Return (X, Y) of the center of cell containing provided text 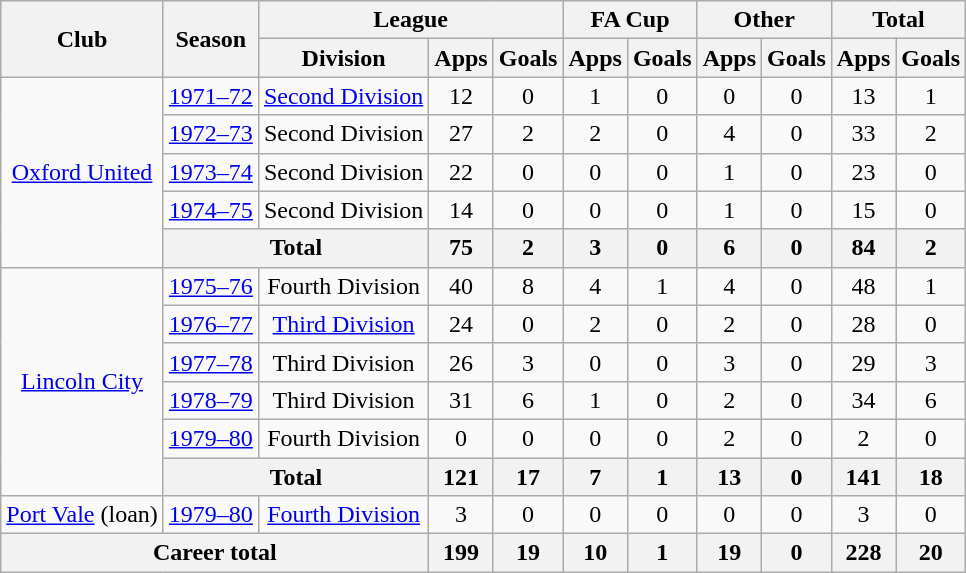
75 (461, 248)
199 (461, 553)
84 (863, 248)
48 (863, 286)
FA Cup (630, 20)
141 (863, 477)
1978–79 (210, 400)
1974–75 (210, 210)
Other (764, 20)
1976–77 (210, 324)
26 (461, 362)
1971–72 (210, 96)
15 (863, 210)
121 (461, 477)
29 (863, 362)
1973–74 (210, 172)
34 (863, 400)
27 (461, 134)
14 (461, 210)
18 (931, 477)
31 (461, 400)
28 (863, 324)
League (410, 20)
24 (461, 324)
23 (863, 172)
Division (343, 58)
Club (82, 39)
1975–76 (210, 286)
17 (528, 477)
1977–78 (210, 362)
40 (461, 286)
1972–73 (210, 134)
8 (528, 286)
7 (595, 477)
33 (863, 134)
Port Vale (loan) (82, 515)
228 (863, 553)
10 (595, 553)
Oxford United (82, 172)
20 (931, 553)
22 (461, 172)
12 (461, 96)
Season (210, 39)
Career total (215, 553)
Lincoln City (82, 381)
